Scan for the cell matching the given text and deliver its (x, y) coordinate at center. 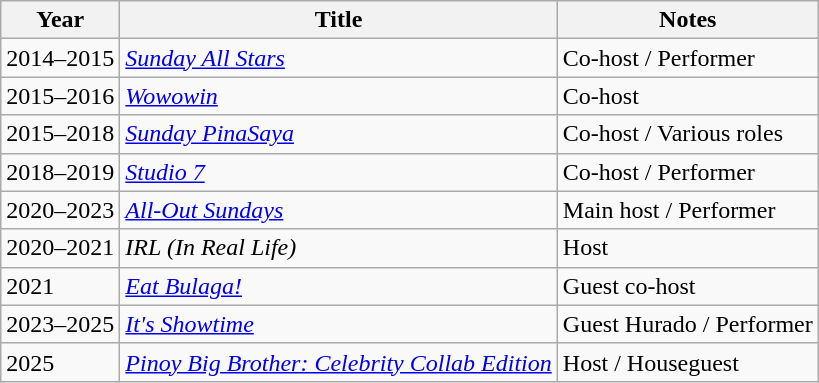
2018–2019 (60, 172)
2020–2021 (60, 248)
2021 (60, 286)
Pinoy Big Brother: Celebrity Collab Edition (338, 362)
2020–2023 (60, 210)
Main host / Performer (688, 210)
Studio 7 (338, 172)
Sunday PinaSaya (338, 134)
2014–2015 (60, 58)
Sunday All Stars (338, 58)
Eat Bulaga! (338, 286)
Co-host (688, 96)
Title (338, 20)
All-Out Sundays (338, 210)
Co-host / Various roles (688, 134)
Guest Hurado / Performer (688, 324)
It's Showtime (338, 324)
Host (688, 248)
Wowowin (338, 96)
IRL (In Real Life) (338, 248)
2025 (60, 362)
Year (60, 20)
Guest co-host (688, 286)
2015–2016 (60, 96)
2023–2025 (60, 324)
Notes (688, 20)
2015–2018 (60, 134)
Host / Houseguest (688, 362)
